Capture the cell that displays the provided text and extract its (x, y) central coordinate. 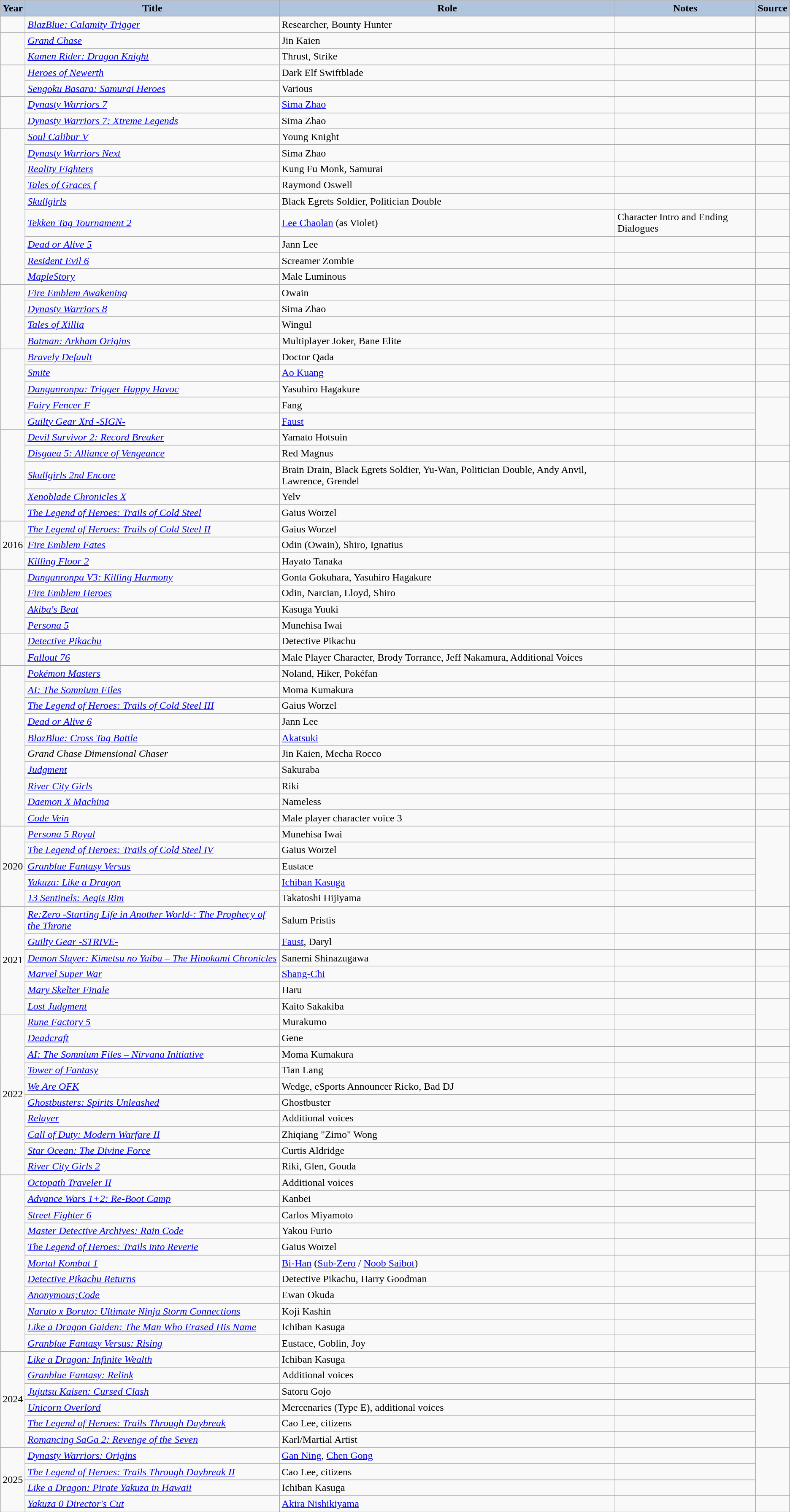
Young Knight (447, 137)
Notes (685, 8)
Screamer Zombie (447, 261)
Bi-Han (Sub-Zero / Noob Saibot) (447, 1263)
Gan Ning, Chen Gong (447, 1455)
The Legend of Heroes: Trails of Cold Steel III (152, 705)
Soul Calibur V (152, 137)
Researcher, Bounty Hunter (447, 24)
Gene (447, 1038)
Detective Pikachu Returns (152, 1279)
Judgment (152, 770)
Raymond Oswell (447, 185)
Black Egrets Soldier, Politician Double (447, 201)
Smite (152, 373)
Owain (447, 293)
Faust, Daryl (447, 942)
Demon Slayer: Kimetsu no Yaiba – The Hinokami Chronicles (152, 958)
Xenoblade Chronicles X (152, 497)
Tekken Tag Tournament 2 (152, 223)
We Are OFK (152, 1086)
Ghostbusters: Spirits Unleashed (152, 1102)
Shang-Chi (447, 974)
Odin, Narcian, Lloyd, Shiro (447, 593)
Guilty Gear -STRIVE- (152, 942)
Fire Emblem Fates (152, 545)
Role (447, 8)
The Legend of Heroes: Trails of Cold Steel II (152, 529)
Kasuga Yuuki (447, 609)
Like a Dragon: Pirate Yakuza in Hawaii (152, 1488)
Persona 5 Royal (152, 834)
Akira Nishikiyama (447, 1504)
2016 (13, 545)
Skullgirls (152, 201)
Grand Chase (152, 40)
Unicorn Overlord (152, 1407)
The Legend of Heroes: Trails Through Daybreak (152, 1423)
Curtis Aldridge (447, 1150)
Advance Wars 1+2: Re-Boot Camp (152, 1199)
The Legend of Heroes: Trails Through Daybreak II (152, 1471)
Eustace, Goblin, Joy (447, 1343)
MapleStory (152, 277)
Mary Skelter Finale (152, 990)
Persona 5 (152, 625)
Red Magnus (447, 453)
Guilty Gear Xrd -SIGN- (152, 421)
Yasuhiro Hagakure (447, 389)
The Legend of Heroes: Trails of Cold Steel (152, 513)
Star Ocean: The Divine Force (152, 1150)
Code Vein (152, 818)
Mortal Kombat 1 (152, 1263)
Brain Drain, Black Egrets Soldier, Yu-Wan, Politician Double, Andy Anvil, Lawrence, Grendel (447, 475)
Yakou Furio (447, 1231)
Jujutsu Kaisen: Cursed Clash (152, 1391)
Faust (447, 421)
Male Luminous (447, 277)
Ao Kuang (447, 373)
Dead or Alive 5 (152, 245)
Koji Kashin (447, 1311)
Noland, Hiker, Pokéfan (447, 673)
Eustace (447, 866)
Anonymous;Code (152, 1295)
Male Player Character, Brody Torrance, Jeff Nakamura, Additional Voices (447, 657)
2022 (13, 1094)
Hayato Tanaka (447, 561)
Yakuza: Like a Dragon (152, 882)
Satoru Gojo (447, 1391)
The Legend of Heroes: Trails of Cold Steel IV (152, 850)
Source (772, 8)
Reality Fighters (152, 169)
Devil Survivor 2: Record Breaker (152, 437)
Mercenaries (Type E), additional voices (447, 1407)
Doctor Qada (447, 357)
AI: The Somnium Files – Nirvana Initiative (152, 1054)
Marvel Super War (152, 974)
Kanbei (447, 1199)
Dynasty Warriors Next (152, 153)
Skullgirls 2nd Encore (152, 475)
Sanemi Shinazugawa (447, 958)
Street Fighter 6 (152, 1215)
Akiba's Beat (152, 609)
Danganronpa V3: Killing Harmony (152, 577)
2020 (13, 866)
Fire Emblem Heroes (152, 593)
Karl/Martial Artist (447, 1439)
Akatsuki (447, 738)
Ghostbuster (447, 1102)
Character Intro and Ending Dialogues (685, 223)
Detective Pikachu, Harry Goodman (447, 1279)
Haru (447, 990)
Danganronpa: Trigger Happy Havoc (152, 389)
2021 (13, 960)
Murakumo (447, 1022)
Jin Kaien (447, 40)
Rune Factory 5 (152, 1022)
Yamato Hotsuin (447, 437)
Grand Chase Dimensional Chaser (152, 754)
Like a Dragon: Infinite Wealth (152, 1359)
Wedge, eSports Announcer Ricko, Bad DJ (447, 1086)
BlazBlue: Calamity Trigger (152, 24)
Fairy Fencer F (152, 405)
Thrust, Strike (447, 57)
Romancing SaGa 2: Revenge of the Seven (152, 1439)
Granblue Fantasy Versus (152, 866)
Batman: Arkham Origins (152, 341)
Carlos Miyamoto (447, 1215)
Pokémon Masters (152, 673)
Tian Lang (447, 1070)
Dynasty Warriors 7 (152, 105)
Fang (447, 405)
Dead or Alive 6 (152, 721)
Re:Zero -Starting Life in Another World-: The Prophecy of the Throne (152, 920)
Naruto x Boruto: Ultimate Ninja Storm Connections (152, 1311)
Deadcraft (152, 1038)
River City Girls (152, 786)
Riki (447, 786)
Dynasty Warriors 7: Xtreme Legends (152, 121)
Fire Emblem Awakening (152, 293)
Daemon X Machina (152, 802)
River City Girls 2 (152, 1166)
Odin (Owain), Shiro, Ignatius (447, 545)
Kung Fu Monk, Samurai (447, 169)
Fallout 76 (152, 657)
Ewan Okuda (447, 1295)
Call of Duty: Modern Warfare II (152, 1134)
Heroes of Newerth (152, 73)
13 Sentinels: Aegis Rim (152, 898)
Dynasty Warriors 8 (152, 309)
Sengoku Basara: Samurai Heroes (152, 89)
Disgaea 5: Alliance of Vengeance (152, 453)
Various (447, 89)
Lost Judgment (152, 1006)
Year (13, 8)
Like a Dragon Gaiden: The Man Who Erased His Name (152, 1327)
Title (152, 8)
Tales of Graces f (152, 185)
2024 (13, 1399)
Kaito Sakakiba (447, 1006)
Sakuraba (447, 770)
BlazBlue: Cross Tag Battle (152, 738)
Granblue Fantasy Versus: Rising (152, 1343)
Resident Evil 6 (152, 261)
AI: The Somnium Files (152, 689)
Kamen Rider: Dragon Knight (152, 57)
Nameless (447, 802)
Tower of Fantasy (152, 1070)
Zhiqiang "Zimo" Wong (447, 1134)
Killing Floor 2 (152, 561)
Yelv (447, 497)
Yakuza 0 Director's Cut (152, 1504)
Dark Elf Swiftblade (447, 73)
The Legend of Heroes: Trails into Reverie (152, 1247)
Lee Chaolan (as Violet) (447, 223)
Gonta Gokuhara, Yasuhiro Hagakure (447, 577)
Wingul (447, 325)
Bravely Default (152, 357)
Dynasty Warriors: Origins (152, 1455)
Jin Kaien, Mecha Rocco (447, 754)
Master Detective Archives: Rain Code (152, 1231)
Male player character voice 3 (447, 818)
Salum Pristis (447, 920)
Tales of Xillia (152, 325)
Octopath Traveler II (152, 1183)
Multiplayer Joker, Bane Elite (447, 341)
2025 (13, 1480)
Riki, Glen, Gouda (447, 1166)
Granblue Fantasy: Relink (152, 1375)
Relayer (152, 1118)
Takatoshi Hijiyama (447, 898)
